Determine the (x, y) coordinate at the center of the cell enclosing the given text.  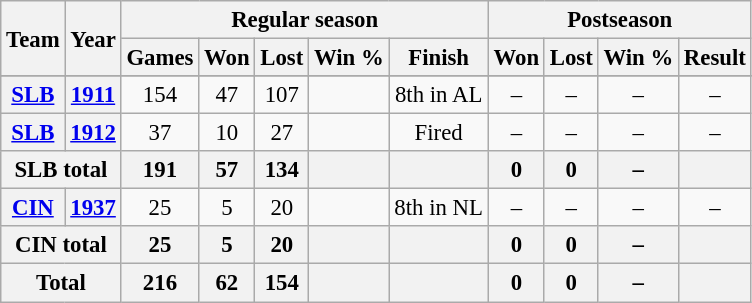
Result (716, 58)
191 (160, 170)
CIN total (61, 245)
SLB total (61, 170)
Games (160, 58)
57 (227, 170)
10 (227, 133)
Fired (438, 133)
8th in NL (438, 208)
27 (282, 133)
8th in AL (438, 95)
47 (227, 95)
134 (282, 170)
CIN (33, 208)
62 (227, 283)
Total (61, 283)
1912 (93, 133)
Regular season (304, 20)
216 (160, 283)
Team (33, 38)
1937 (93, 208)
37 (160, 133)
Finish (438, 58)
Year (93, 38)
107 (282, 95)
Postseason (620, 20)
1911 (93, 95)
